Find where the given text appears and provide that cell's center as [x, y] coordinate. 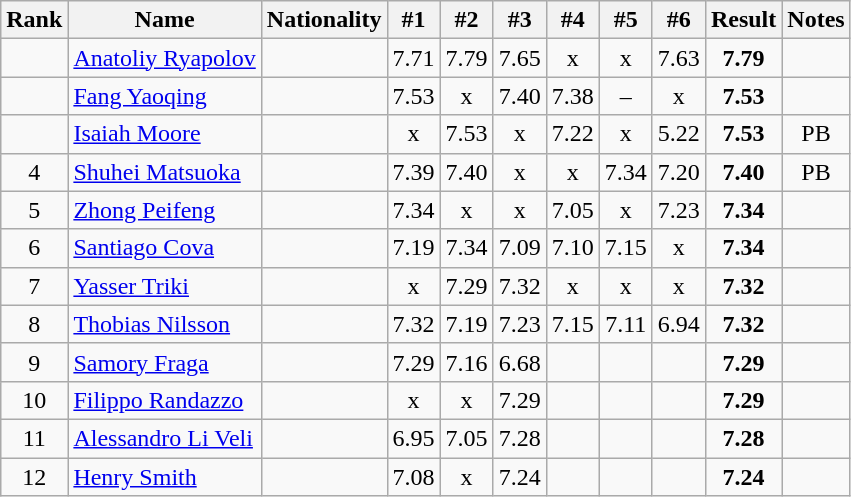
Yasser Triki [164, 286]
7 [34, 286]
– [626, 96]
7.11 [626, 324]
Result [743, 20]
6.94 [678, 324]
Rank [34, 20]
Fang Yaoqing [164, 96]
#3 [520, 20]
#5 [626, 20]
Henry Smith [164, 477]
8 [34, 324]
Shuhei Matsuoka [164, 172]
7.22 [572, 134]
#4 [572, 20]
11 [34, 438]
5.22 [678, 134]
Isaiah Moore [164, 134]
Filippo Randazzo [164, 400]
7.63 [678, 58]
6.68 [520, 362]
7.08 [414, 477]
7.16 [466, 362]
9 [34, 362]
12 [34, 477]
4 [34, 172]
Samory Fraga [164, 362]
Anatoliy Ryapolov [164, 58]
#6 [678, 20]
Notes [816, 20]
Santiago Cova [164, 248]
Alessandro Li Veli [164, 438]
6.95 [414, 438]
Name [164, 20]
7.10 [572, 248]
Nationality [324, 20]
7.20 [678, 172]
#1 [414, 20]
7.38 [572, 96]
6 [34, 248]
Thobias Nilsson [164, 324]
#2 [466, 20]
7.71 [414, 58]
5 [34, 210]
7.39 [414, 172]
10 [34, 400]
Zhong Peifeng [164, 210]
7.09 [520, 248]
7.65 [520, 58]
